Search for the cell housing the specified text and yield its [X, Y] center coordinate. 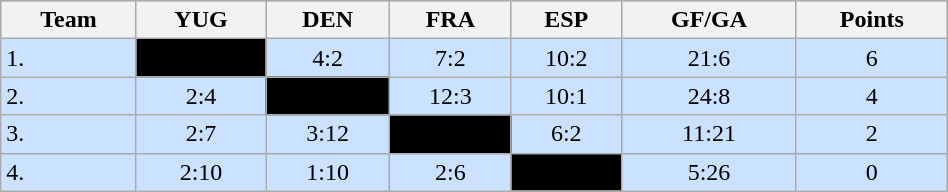
2:4 [200, 96]
2:6 [450, 172]
6 [872, 58]
10:2 [566, 58]
4. [69, 172]
11:21 [710, 134]
10:1 [566, 96]
24:8 [710, 96]
3. [69, 134]
2 [872, 134]
1:10 [328, 172]
FRA [450, 20]
5:26 [710, 172]
4 [872, 96]
21:6 [710, 58]
1. [69, 58]
2. [69, 96]
2:10 [200, 172]
0 [872, 172]
Points [872, 20]
12:3 [450, 96]
7:2 [450, 58]
Team [69, 20]
ESP [566, 20]
4:2 [328, 58]
6:2 [566, 134]
2:7 [200, 134]
GF/GA [710, 20]
DEN [328, 20]
3:12 [328, 134]
YUG [200, 20]
